Locate the cell with the specified text and output its (X, Y) center coordinate. 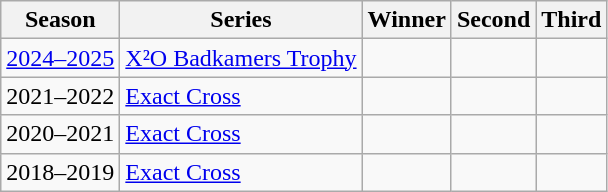
Third (572, 20)
Winner (406, 20)
Second (493, 20)
2021–2022 (60, 96)
X²O Badkamers Trophy (241, 58)
Series (241, 20)
2018–2019 (60, 172)
2020–2021 (60, 134)
Season (60, 20)
2024–2025 (60, 58)
